Provide the (X, Y) coordinate of the cell's center where the given text is located.  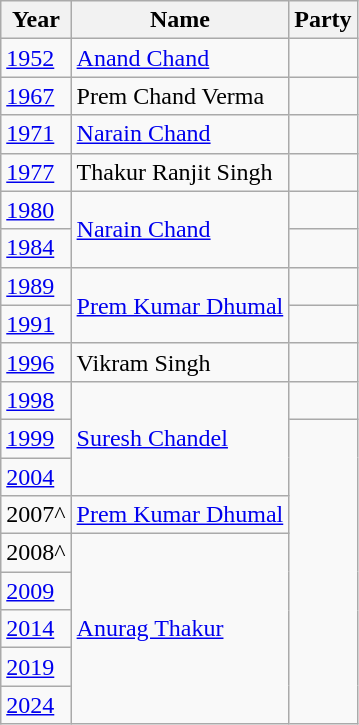
Vikram Singh (180, 362)
Suresh Chandel (180, 438)
Party (323, 20)
Anurag Thakur (180, 629)
1996 (36, 362)
1952 (36, 58)
1967 (36, 96)
Anand Chand (180, 58)
2007^ (36, 515)
1977 (36, 172)
Name (180, 20)
1989 (36, 286)
Thakur Ranjit Singh (180, 172)
1998 (36, 400)
1980 (36, 210)
1999 (36, 438)
2019 (36, 667)
1991 (36, 324)
1984 (36, 248)
Prem Chand Verma (180, 96)
Year (36, 20)
2004 (36, 477)
1971 (36, 134)
2008^ (36, 553)
2009 (36, 591)
2014 (36, 629)
2024 (36, 705)
